Identify which cell holds the provided text, then report its (X, Y) central coordinate. 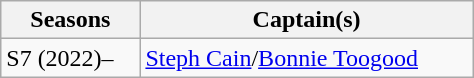
Seasons (70, 20)
S7 (2022)– (70, 58)
Steph Cain/Bonnie Toogood (306, 58)
Captain(s) (306, 20)
